Return [X, Y] of the center of cell containing provided text 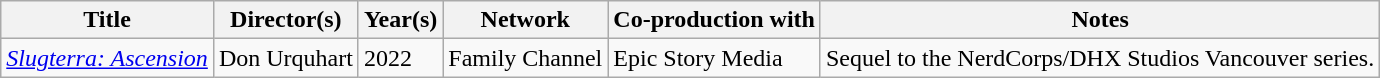
Title [108, 20]
Sequel to the NerdCorps/DHX Studios Vancouver series. [1100, 58]
2022 [400, 58]
Co-production with [714, 20]
Slugterra: Ascension [108, 58]
Director(s) [286, 20]
Year(s) [400, 20]
Family Channel [526, 58]
Epic Story Media [714, 58]
Don Urquhart [286, 58]
Network [526, 20]
Notes [1100, 20]
